From the cell containing the given text, extract its center point as [X, Y] coordinate. 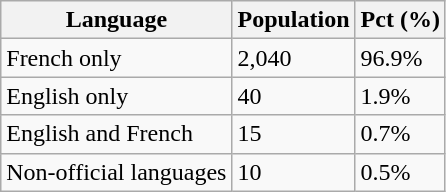
0.5% [400, 172]
0.7% [400, 134]
2,040 [294, 58]
15 [294, 134]
Pct (%) [400, 20]
10 [294, 172]
1.9% [400, 96]
English only [116, 96]
96.9% [400, 58]
Population [294, 20]
40 [294, 96]
Non-official languages [116, 172]
English and French [116, 134]
Language [116, 20]
French only [116, 58]
